Scan for the cell matching the given text and deliver its (x, y) coordinate at center. 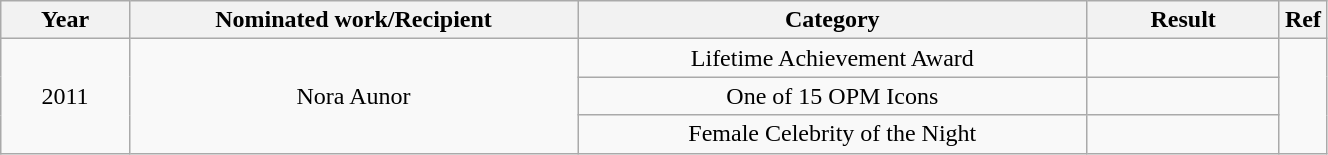
Category (832, 20)
2011 (66, 96)
One of 15 OPM Icons (832, 96)
Lifetime Achievement Award (832, 58)
Nominated work/Recipient (353, 20)
Nora Aunor (353, 96)
Ref (1302, 20)
Result (1183, 20)
Female Celebrity of the Night (832, 134)
Year (66, 20)
